Detect which cell encompasses the target text, then output its [X, Y] center coordinate. 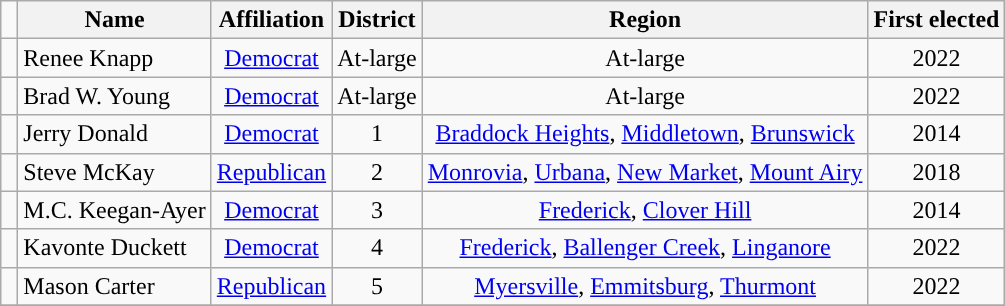
Region [645, 20]
5 [378, 286]
M.C. Keegan-Ayer [114, 210]
4 [378, 248]
Affiliation [271, 20]
Kavonte Duckett [114, 248]
Frederick, Clover Hill [645, 210]
Mason Carter [114, 286]
District [378, 20]
Name [114, 20]
2018 [936, 172]
Renee Knapp [114, 58]
3 [378, 210]
Jerry Donald [114, 134]
1 [378, 134]
Brad W. Young [114, 96]
First elected [936, 20]
Monrovia, Urbana, New Market, Mount Airy [645, 172]
Steve McKay [114, 172]
2 [378, 172]
Myersville, Emmitsburg, Thurmont [645, 286]
Braddock Heights, Middletown, Brunswick [645, 134]
Frederick, Ballenger Creek, Linganore [645, 248]
